Locate the cell with the specified text and output its (x, y) center coordinate. 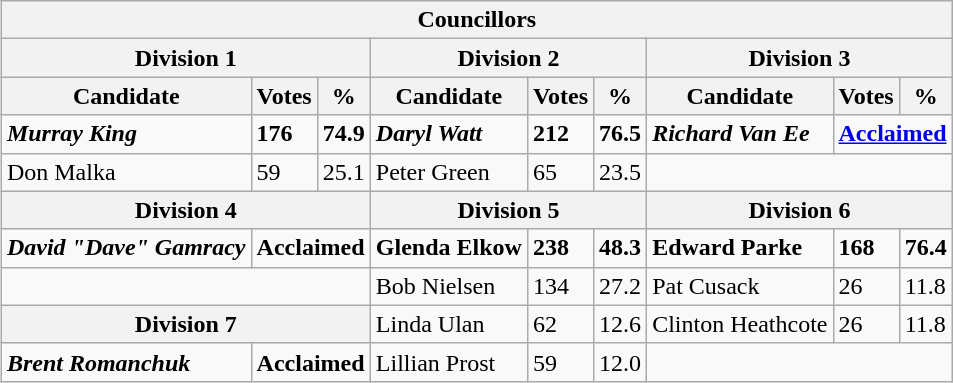
David "Dave" Gamracy (126, 248)
Richard Van Ee (740, 134)
Pat Cusack (740, 286)
27.2 (620, 286)
23.5 (620, 172)
Bob Nielsen (448, 286)
12.6 (620, 324)
Division 4 (186, 210)
76.5 (620, 134)
Councillors (476, 20)
Division 2 (508, 58)
Clinton Heathcote (740, 324)
Brent Romanchuk (126, 362)
Division 1 (186, 58)
65 (560, 172)
Division 3 (800, 58)
Linda Ulan (448, 324)
12.0 (620, 362)
Division 7 (186, 324)
238 (560, 248)
176 (284, 134)
134 (560, 286)
Don Malka (126, 172)
76.4 (926, 248)
Murray King (126, 134)
Daryl Watt (448, 134)
48.3 (620, 248)
Edward Parke (740, 248)
25.1 (344, 172)
Division 6 (800, 210)
212 (560, 134)
Lillian Prost (448, 362)
62 (560, 324)
Division 5 (508, 210)
Peter Green (448, 172)
Glenda Elkow (448, 248)
74.9 (344, 134)
168 (866, 248)
